From the cell containing the given text, extract its center point as [X, Y] coordinate. 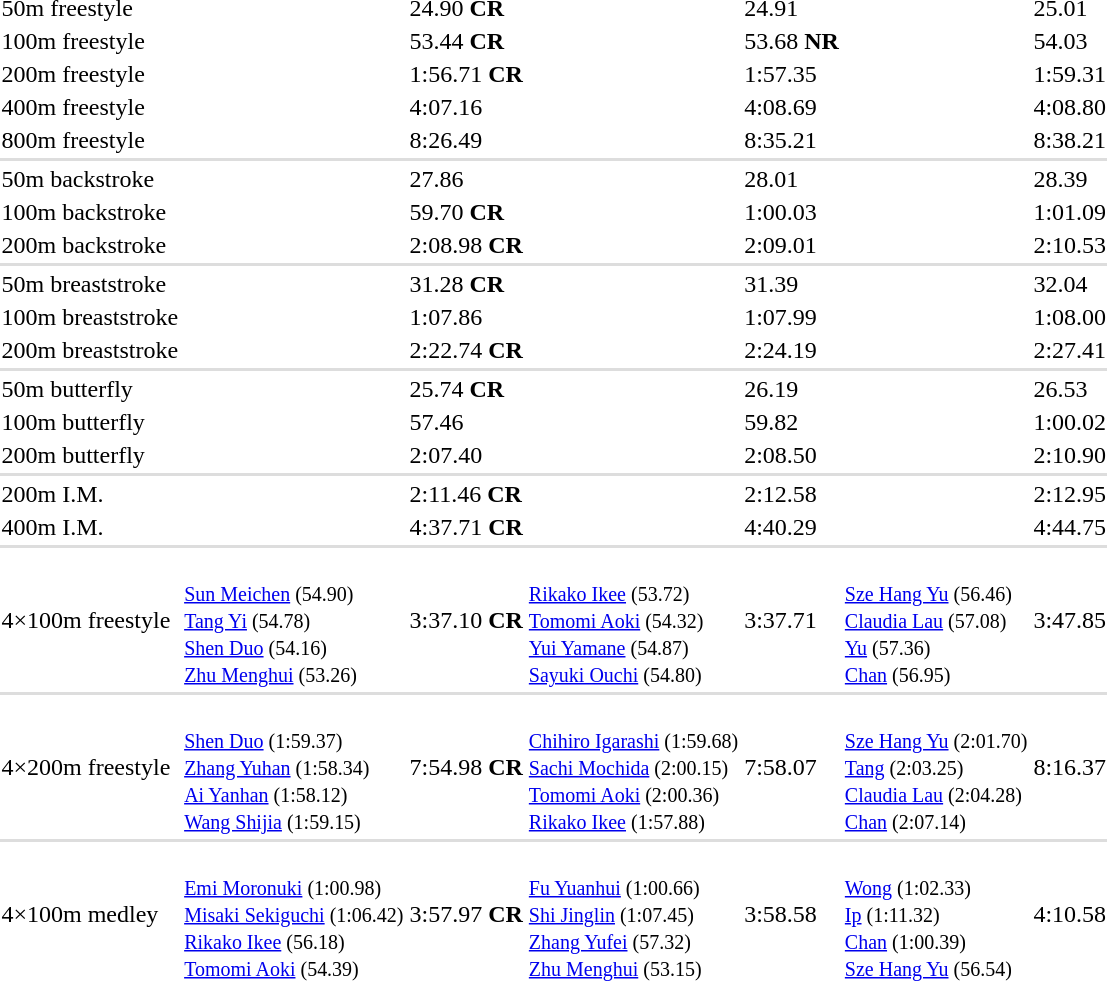
2:11.46 CR [466, 494]
50m backstroke [90, 179]
7:54.98 CR [466, 767]
100m butterfly [90, 422]
2:08.50 [792, 455]
Rikako Ikee (53.72)Tomomi Aoki (54.32)Yui Yamane (54.87)Sayuki Ouchi (54.80) [633, 620]
7:58.07 [792, 767]
Sze Hang Yu (56.46)Claudia Lau (57.08)Yu (57.36)Chan (56.95) [936, 620]
Sze Hang Yu (2:01.70)Tang (2:03.25)Claudia Lau (2:04.28)Chan (2:07.14) [936, 767]
31.28 CR [466, 284]
2:12.58 [792, 494]
4×200m freestyle [90, 767]
50m butterfly [90, 389]
2:07.40 [466, 455]
100m backstroke [90, 212]
50m breaststroke [90, 284]
8:35.21 [792, 140]
400m freestyle [90, 107]
26.19 [792, 389]
4:08.69 [792, 107]
28.01 [792, 179]
2:24.19 [792, 350]
1:00.03 [792, 212]
1:57.35 [792, 74]
200m I.M. [90, 494]
200m freestyle [90, 74]
2:08.98 CR [466, 245]
4×100m freestyle [90, 620]
57.46 [466, 422]
400m I.M. [90, 527]
Chihiro Igarashi (1:59.68)Sachi Mochida (2:00.15)Tomomi Aoki (2:00.36)Rikako Ikee (1:57.88) [633, 767]
200m butterfly [90, 455]
3:37.10 CR [466, 620]
8:26.49 [466, 140]
200m backstroke [90, 245]
25.74 CR [466, 389]
Shen Duo (1:59.37)Zhang Yuhan (1:58.34)Ai Yanhan (1:58.12)Wang Shijia (1:59.15) [294, 767]
59.82 [792, 422]
2:22.74 CR [466, 350]
3:37.71 [792, 620]
2:09.01 [792, 245]
4:40.29 [792, 527]
53.68 NR [792, 41]
200m breaststroke [90, 350]
1:56.71 CR [466, 74]
1:07.99 [792, 317]
800m freestyle [90, 140]
4:37.71 CR [466, 527]
Sun Meichen (54.90)Tang Yi (54.78)Shen Duo (54.16)Zhu Menghui (53.26) [294, 620]
1:07.86 [466, 317]
100m breaststroke [90, 317]
100m freestyle [90, 41]
27.86 [466, 179]
31.39 [792, 284]
59.70 CR [466, 212]
4:07.16 [466, 107]
53.44 CR [466, 41]
